Find where the given text appears and provide that cell's center as [X, Y] coordinate. 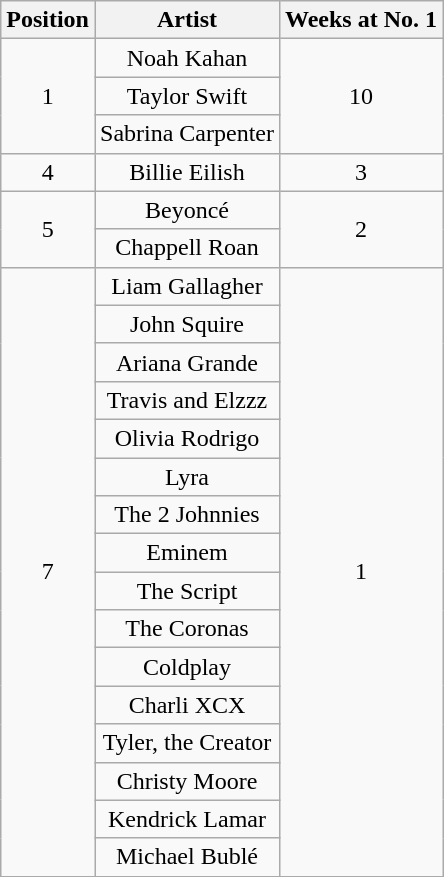
Travis and Elzzz [186, 400]
Christy Moore [186, 781]
Weeks at No. 1 [360, 20]
Tyler, the Creator [186, 743]
Noah Kahan [186, 58]
4 [48, 172]
Michael Bublé [186, 857]
7 [48, 572]
Billie Eilish [186, 172]
Coldplay [186, 667]
Kendrick Lamar [186, 819]
John Squire [186, 324]
Eminem [186, 553]
Ariana Grande [186, 362]
The Coronas [186, 629]
Artist [186, 20]
Lyra [186, 477]
Liam Gallagher [186, 286]
3 [360, 172]
Taylor Swift [186, 96]
Position [48, 20]
The 2 Johnnies [186, 515]
Sabrina Carpenter [186, 134]
Olivia Rodrigo [186, 438]
Charli XCX [186, 705]
2 [360, 229]
5 [48, 229]
Chappell Roan [186, 248]
Beyoncé [186, 210]
10 [360, 96]
The Script [186, 591]
